Capture the cell that displays the provided text and extract its [X, Y] central coordinate. 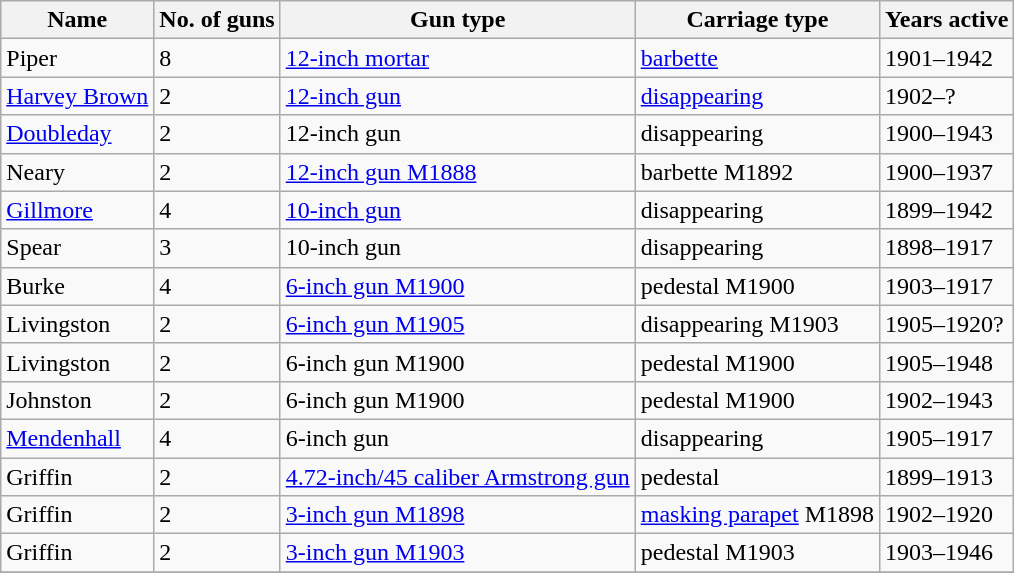
8 [217, 58]
Burke [78, 286]
6-inch gun [458, 438]
1900–1937 [947, 172]
No. of guns [217, 20]
3 [217, 248]
1901–1942 [947, 58]
Gun type [458, 20]
Mendenhall [78, 438]
disappearing M1903 [757, 324]
Harvey Brown [78, 96]
1900–1943 [947, 134]
1905–1920? [947, 324]
Carriage type [757, 20]
Name [78, 20]
12-inch gun M1888 [458, 172]
3-inch gun M1903 [458, 553]
1905–1917 [947, 438]
1898–1917 [947, 248]
Doubleday [78, 134]
6-inch gun M1905 [458, 324]
3-inch gun M1898 [458, 515]
barbette [757, 58]
Neary [78, 172]
Piper [78, 58]
1902–? [947, 96]
Gillmore [78, 210]
1899–1913 [947, 477]
4.72-inch/45 caliber Armstrong gun [458, 477]
1903–1946 [947, 553]
1899–1942 [947, 210]
Johnston [78, 400]
pedestal M1903 [757, 553]
pedestal [757, 477]
1902–1943 [947, 400]
1903–1917 [947, 286]
1902–1920 [947, 515]
12-inch mortar [458, 58]
Years active [947, 20]
masking parapet M1898 [757, 515]
1905–1948 [947, 362]
Spear [78, 248]
barbette M1892 [757, 172]
